Locate the cell with the specified text and output its (x, y) center coordinate. 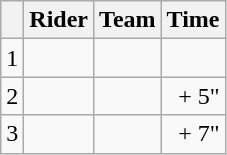
Rider (59, 20)
Time (193, 20)
1 (12, 58)
2 (12, 96)
+ 5" (193, 96)
3 (12, 134)
Team (128, 20)
+ 7" (193, 134)
